Locate the cell with the specified text and output its [x, y] center coordinate. 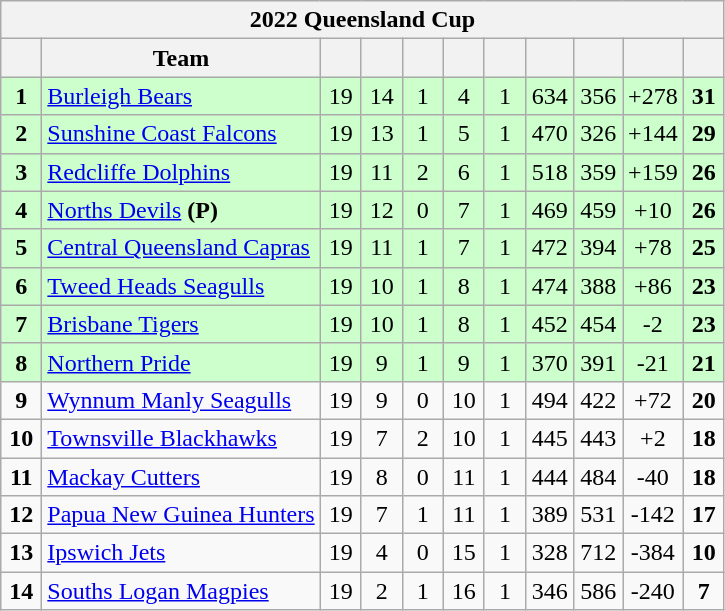
445 [550, 438]
2022 Queensland Cup [362, 20]
359 [598, 172]
518 [550, 172]
+86 [654, 286]
17 [704, 515]
356 [598, 96]
389 [550, 515]
Northern Pride [181, 362]
-40 [654, 477]
Burleigh Bears [181, 96]
444 [550, 477]
+78 [654, 248]
25 [704, 248]
Townsville Blackhawks [181, 438]
370 [550, 362]
-384 [654, 553]
Redcliffe Dolphins [181, 172]
3 [22, 172]
29 [704, 134]
15 [464, 553]
16 [464, 591]
328 [550, 553]
Mackay Cutters [181, 477]
391 [598, 362]
422 [598, 400]
459 [598, 210]
Papua New Guinea Hunters [181, 515]
474 [550, 286]
494 [550, 400]
394 [598, 248]
Souths Logan Magpies [181, 591]
+159 [654, 172]
Tweed Heads Seagulls [181, 286]
-142 [654, 515]
634 [550, 96]
+278 [654, 96]
531 [598, 515]
+144 [654, 134]
31 [704, 96]
443 [598, 438]
Team [181, 58]
20 [704, 400]
454 [598, 324]
+10 [654, 210]
Wynnum Manly Seagulls [181, 400]
484 [598, 477]
Brisbane Tigers [181, 324]
470 [550, 134]
21 [704, 362]
586 [598, 591]
Ipswich Jets [181, 553]
Sunshine Coast Falcons [181, 134]
+2 [654, 438]
-21 [654, 362]
469 [550, 210]
+72 [654, 400]
Central Queensland Capras [181, 248]
712 [598, 553]
388 [598, 286]
-2 [654, 324]
452 [550, 324]
Norths Devils (P) [181, 210]
326 [598, 134]
346 [550, 591]
-240 [654, 591]
472 [550, 248]
